Return the [x, y] coordinate for the center point of the cell that contains the specified text.  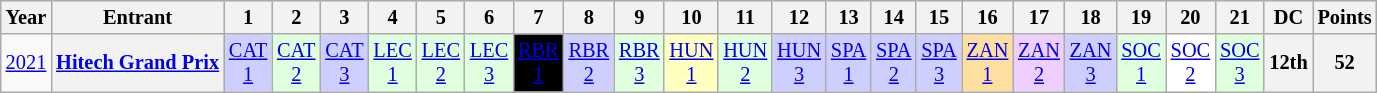
Year [26, 17]
7 [538, 17]
19 [1140, 17]
RBR3 [639, 63]
LEC2 [441, 63]
SPA2 [894, 63]
ZAN3 [1091, 63]
17 [1039, 17]
DC [1288, 17]
13 [848, 17]
HUN1 [691, 63]
LEC1 [393, 63]
11 [745, 17]
21 [1240, 17]
LEC3 [489, 63]
12th [1288, 63]
6 [489, 17]
2 [296, 17]
CAT3 [344, 63]
10 [691, 17]
SOC1 [1140, 63]
18 [1091, 17]
14 [894, 17]
1 [248, 17]
HUN2 [745, 63]
15 [938, 17]
ZAN2 [1039, 63]
Hitech Grand Prix [138, 63]
SPA1 [848, 63]
CAT1 [248, 63]
Entrant [138, 17]
8 [589, 17]
2021 [26, 63]
5 [441, 17]
9 [639, 17]
4 [393, 17]
RBR1 [538, 63]
ZAN1 [988, 63]
12 [799, 17]
SPA3 [938, 63]
HUN3 [799, 63]
SOC2 [1190, 63]
52 [1345, 63]
16 [988, 17]
Points [1345, 17]
CAT2 [296, 63]
20 [1190, 17]
RBR2 [589, 63]
SOC3 [1240, 63]
3 [344, 17]
